Output the (x, y) coordinate of the center of the cell containing the given text.  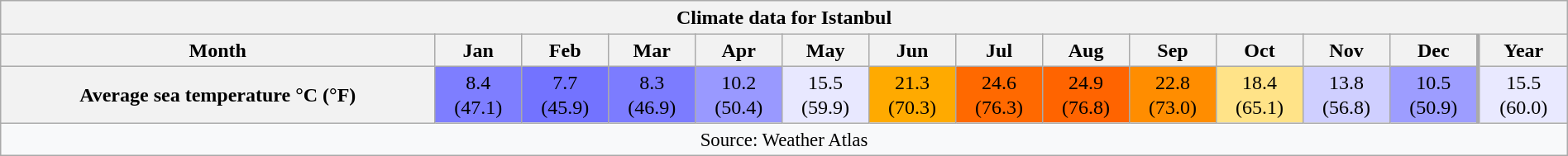
Jun (913, 50)
Mar (652, 50)
Apr (739, 50)
18.4(65.1) (1260, 94)
Jul (999, 50)
Climate data for Istanbul (784, 17)
Feb (566, 50)
Dec (1434, 50)
Sep (1173, 50)
Aug (1087, 50)
15.5(60.0) (1523, 94)
8.3(46.9) (652, 94)
8.4(47.1) (478, 94)
10.5(50.9) (1434, 94)
15.5(59.9) (825, 94)
Source: Weather Atlas (784, 139)
22.8(73.0) (1173, 94)
7.7(45.9) (566, 94)
24.6(76.3) (999, 94)
21.3(70.3) (913, 94)
Nov (1346, 50)
13.8(56.8) (1346, 94)
Jan (478, 50)
Oct (1260, 50)
Month (218, 50)
Year (1523, 50)
Average sea temperature °C (°F) (218, 94)
24.9(76.8) (1087, 94)
May (825, 50)
10.2(50.4) (739, 94)
